Search for the cell housing the specified text and yield its [x, y] center coordinate. 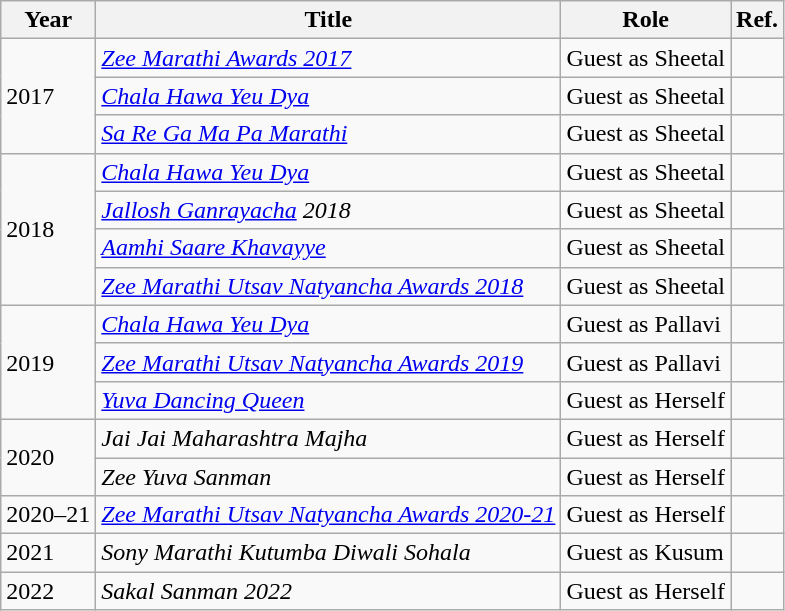
Sony Marathi Kutumba Diwali Sohala [328, 553]
2017 [48, 96]
Aamhi Saare Khavayye [328, 248]
Sa Re Ga Ma Pa Marathi [328, 134]
Year [48, 20]
Zee Marathi Utsav Natyancha Awards 2019 [328, 362]
Role [646, 20]
2020–21 [48, 515]
2020 [48, 457]
Yuva Dancing Queen [328, 400]
Guest as Kusum [646, 553]
Jallosh Ganrayacha 2018 [328, 210]
2018 [48, 229]
Title [328, 20]
2019 [48, 362]
Ref. [758, 20]
2021 [48, 553]
2022 [48, 591]
Zee Marathi Utsav Natyancha Awards 2020-21 [328, 515]
Zee Marathi Awards 2017 [328, 58]
Zee Yuva Sanman [328, 477]
Jai Jai Maharashtra Majha [328, 438]
Sakal Sanman 2022 [328, 591]
Zee Marathi Utsav Natyancha Awards 2018 [328, 286]
